From the cell containing the given text, extract its center point as [x, y] coordinate. 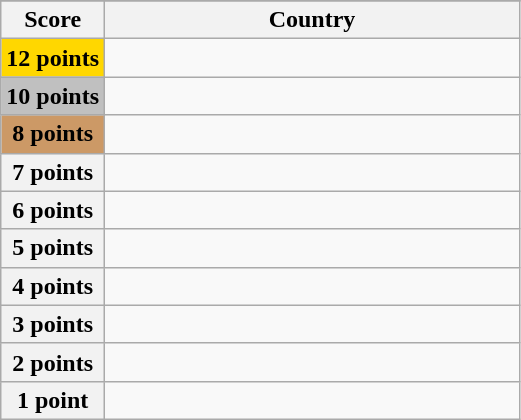
6 points [53, 210]
3 points [53, 324]
2 points [53, 362]
7 points [53, 172]
8 points [53, 134]
10 points [53, 96]
Score [53, 20]
1 point [53, 400]
12 points [53, 58]
4 points [53, 286]
5 points [53, 248]
Country [312, 20]
